Return [X, Y] of the center of cell containing provided text 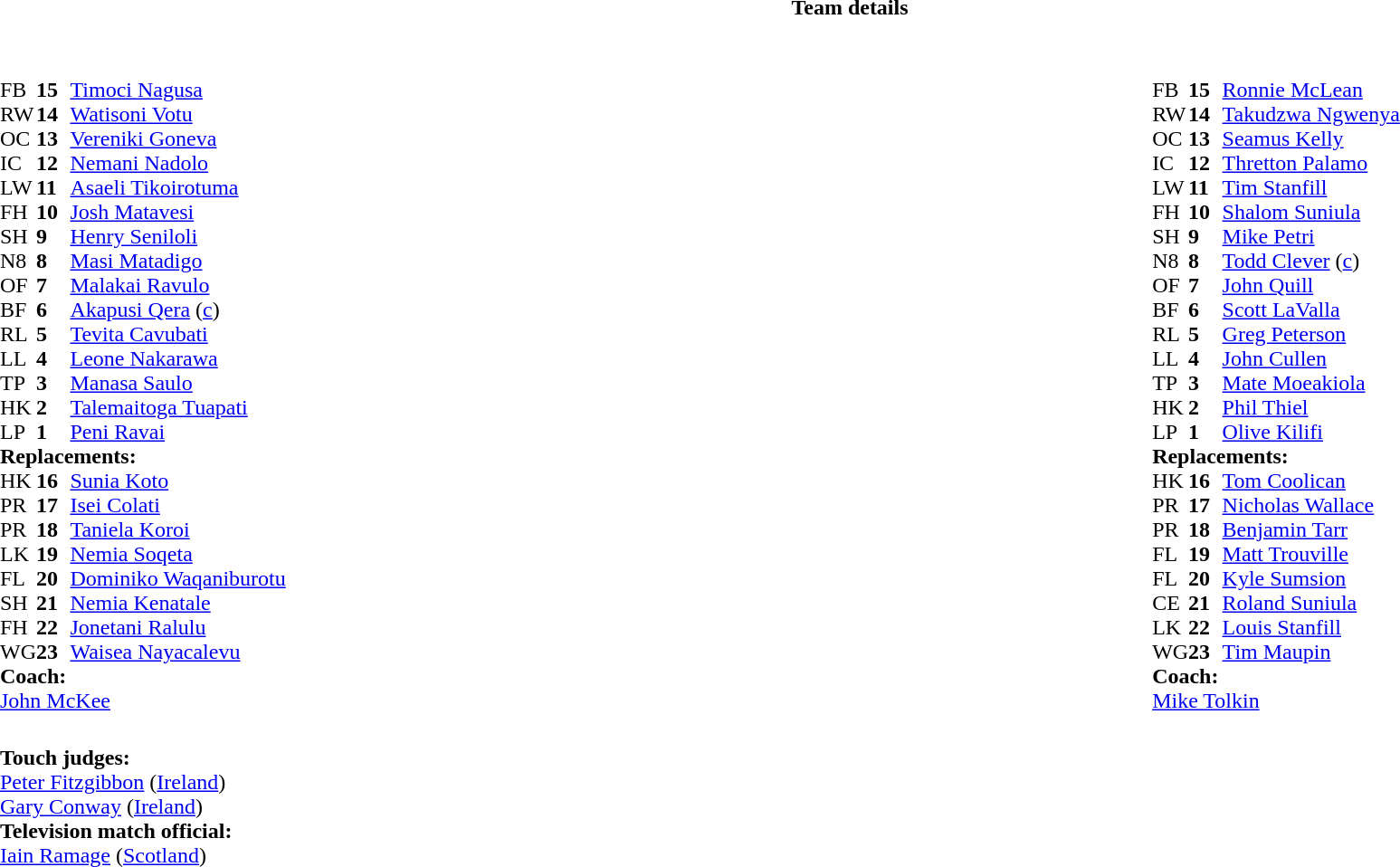
Sunia Koto [177, 481]
John Quill [1311, 286]
Benjamin Tarr [1311, 530]
Nemia Kenatale [177, 603]
Greg Peterson [1311, 335]
Taniela Koroi [177, 530]
Akapusi Qera (c) [177, 310]
Scott LaValla [1311, 310]
Olive Kilifi [1311, 433]
Peni Ravai [177, 433]
Masi Matadigo [177, 261]
John Cullen [1311, 358]
Takudzwa Ngwenya [1311, 114]
Dominiko Waqaniburotu [177, 579]
Asaeli Tikoirotuma [177, 188]
Jonetani Ralulu [177, 628]
CE [1170, 603]
Isei Colati [177, 505]
Ronnie McLean [1311, 91]
Josh Matavesi [177, 212]
Phil Thiel [1311, 407]
Henry Seniloli [177, 237]
Roland Suniula [1311, 603]
Nemia Soqeta [177, 554]
Thretton Palamo [1311, 163]
Mike Tolkin [1276, 700]
Manasa Saulo [177, 384]
Louis Stanfill [1311, 628]
John McKee [143, 700]
Talemaitoga Tuapati [177, 407]
Vereniki Goneva [177, 139]
Tom Coolican [1311, 481]
Mike Petri [1311, 237]
Nemani Nadolo [177, 163]
Watisoni Votu [177, 114]
Kyle Sumsion [1311, 579]
Tim Maupin [1311, 652]
Leone Nakarawa [177, 358]
Malakai Ravulo [177, 286]
Matt Trouville [1311, 554]
Mate Moeakiola [1311, 384]
Tim Stanfill [1311, 188]
Seamus Kelly [1311, 139]
Timoci Nagusa [177, 91]
Nicholas Wallace [1311, 505]
Shalom Suniula [1311, 212]
Waisea Nayacalevu [177, 652]
Todd Clever (c) [1311, 261]
Tevita Cavubati [177, 335]
